Capture the cell that displays the provided text and extract its [X, Y] central coordinate. 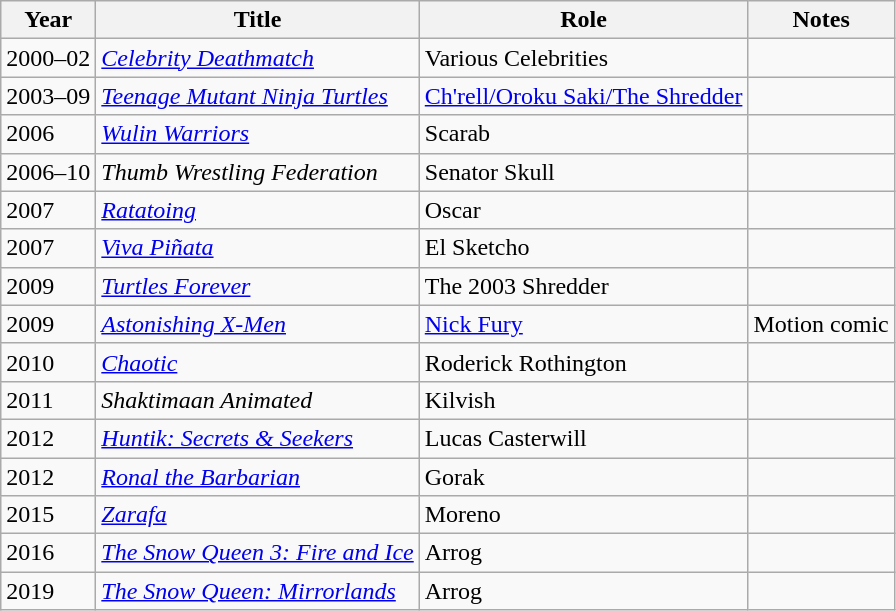
2011 [48, 400]
Thumb Wrestling Federation [258, 172]
Wulin Warriors [258, 134]
The 2003 Shredder [584, 286]
Zarafa [258, 515]
2000–02 [48, 58]
Ronal the Barbarian [258, 477]
2019 [48, 591]
Year [48, 20]
Chaotic [258, 362]
Roderick Rothington [584, 362]
Teenage Mutant Ninja Turtles [258, 96]
Motion comic [821, 324]
Ratatoing [258, 210]
Viva Piñata [258, 248]
Astonishing X-Men [258, 324]
Notes [821, 20]
Senator Skull [584, 172]
Moreno [584, 515]
2006 [48, 134]
The Snow Queen: Mirrorlands [258, 591]
Various Celebrities [584, 58]
The Snow Queen 3: Fire and Ice [258, 553]
Nick Fury [584, 324]
Shaktimaan Animated [258, 400]
2006–10 [48, 172]
2016 [48, 553]
Gorak [584, 477]
Celebrity Deathmatch [258, 58]
El Sketcho [584, 248]
Turtles Forever [258, 286]
Scarab [584, 134]
Huntik: Secrets & Seekers [258, 438]
Title [258, 20]
Oscar [584, 210]
Lucas Casterwill [584, 438]
2003–09 [48, 96]
Role [584, 20]
2010 [48, 362]
2015 [48, 515]
Kilvish [584, 400]
Ch'rell/Oroku Saki/The Shredder [584, 96]
